Scan for the cell matching the given text and deliver its [x, y] coordinate at center. 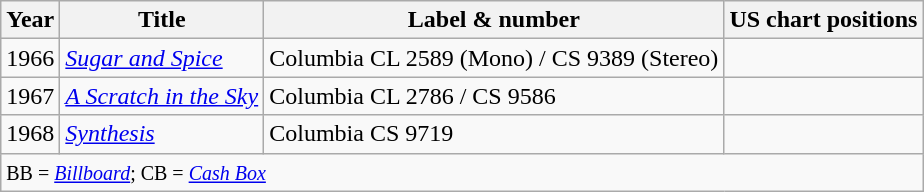
US chart positions [824, 20]
1967 [30, 96]
Columbia CL 2786 / CS 9586 [494, 96]
A Scratch in the Sky [162, 96]
Title [162, 20]
Label & number [494, 20]
Columbia CL 2589 (Mono) / CS 9389 (Stereo) [494, 58]
Year [30, 20]
BB = Billboard; CB = Cash Box [462, 172]
1966 [30, 58]
1968 [30, 134]
Synthesis [162, 134]
Sugar and Spice [162, 58]
Columbia CS 9719 [494, 134]
